Find where the given text appears and provide that cell's center as (X, Y) coordinate. 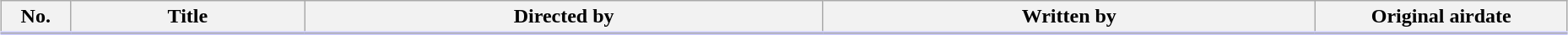
Written by (1068, 17)
No. (35, 17)
Title (187, 17)
Directed by (564, 17)
Original airdate (1441, 17)
